Capture the cell that displays the provided text and extract its (X, Y) central coordinate. 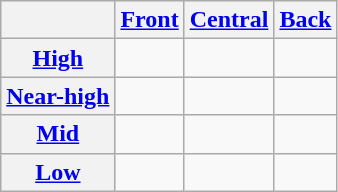
Near-high (58, 96)
Back (306, 20)
Central (229, 20)
Mid (58, 134)
Front (150, 20)
High (58, 58)
Low (58, 172)
